Identify which cell holds the provided text, then report its (x, y) central coordinate. 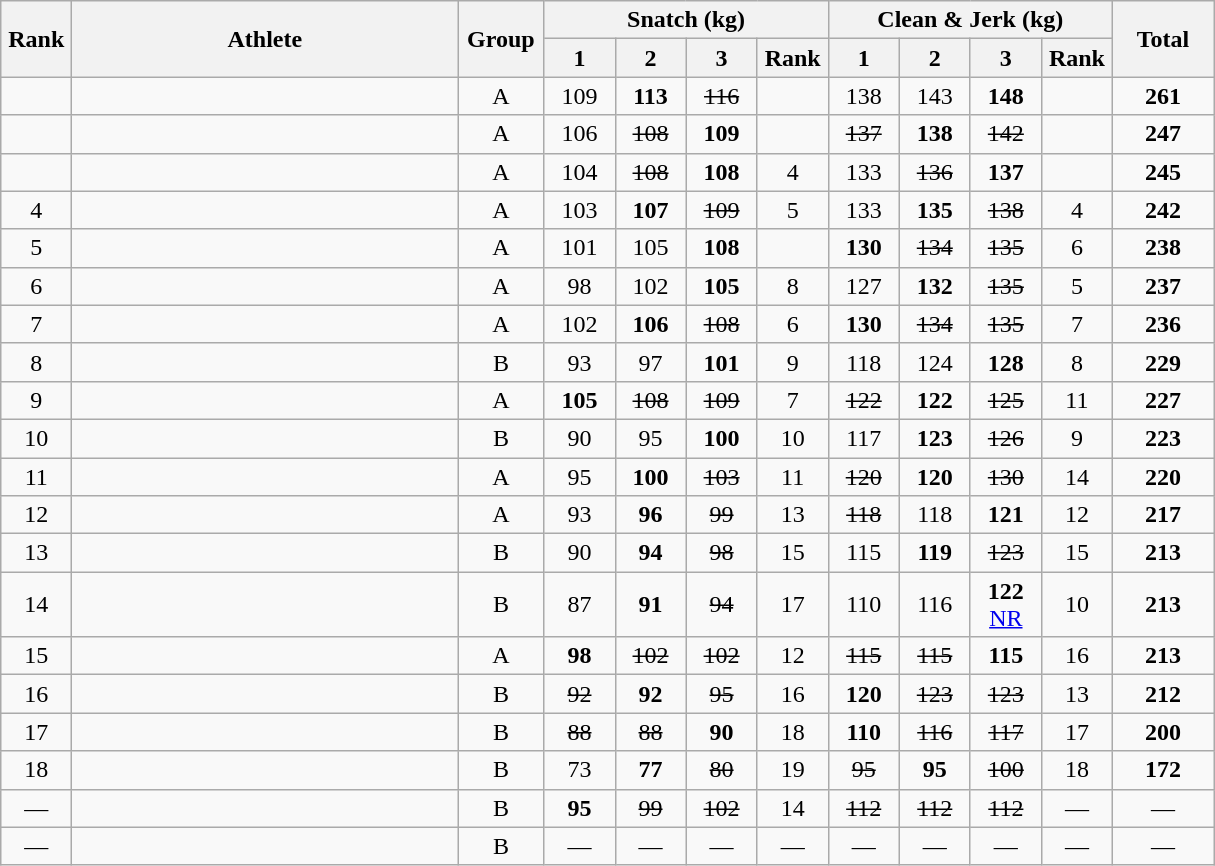
96 (650, 515)
104 (580, 172)
237 (1162, 286)
80 (722, 770)
19 (792, 770)
200 (1162, 732)
125 (1006, 400)
77 (650, 770)
87 (580, 604)
Athlete (265, 39)
107 (650, 210)
126 (1006, 438)
124 (934, 362)
142 (1006, 134)
217 (1162, 515)
223 (1162, 438)
236 (1162, 324)
242 (1162, 210)
238 (1162, 248)
Total (1162, 39)
Group (501, 39)
97 (650, 362)
91 (650, 604)
122 NR (1006, 604)
113 (650, 96)
119 (934, 553)
Clean & Jerk (kg) (970, 20)
212 (1162, 694)
Snatch (kg) (686, 20)
127 (864, 286)
132 (934, 286)
247 (1162, 134)
143 (934, 96)
227 (1162, 400)
73 (580, 770)
121 (1006, 515)
136 (934, 172)
245 (1162, 172)
229 (1162, 362)
261 (1162, 96)
128 (1006, 362)
172 (1162, 770)
220 (1162, 477)
148 (1006, 96)
